For the text-containing cell, return its midpoint in (x, y) coordinate format. 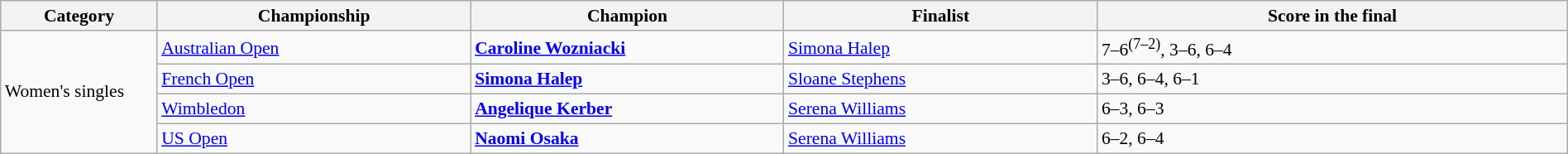
Caroline Wozniacki (627, 48)
7–6(7–2), 3–6, 6–4 (1332, 48)
6–3, 6–3 (1332, 109)
Naomi Osaka (627, 138)
Australian Open (314, 48)
Wimbledon (314, 109)
Women's singles (79, 92)
Angelique Kerber (627, 109)
US Open (314, 138)
Championship (314, 16)
French Open (314, 79)
Champion (627, 16)
Sloane Stephens (941, 79)
Finalist (941, 16)
Score in the final (1332, 16)
3–6, 6–4, 6–1 (1332, 79)
Category (79, 16)
6–2, 6–4 (1332, 138)
